Output the (x, y) coordinate of the center of the cell containing the given text.  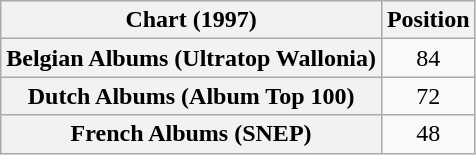
48 (428, 134)
84 (428, 58)
72 (428, 96)
French Albums (SNEP) (192, 134)
Dutch Albums (Album Top 100) (192, 96)
Belgian Albums (Ultratop Wallonia) (192, 58)
Position (428, 20)
Chart (1997) (192, 20)
